Provide the (X, Y) coordinate of the cell's center where the given text is located.  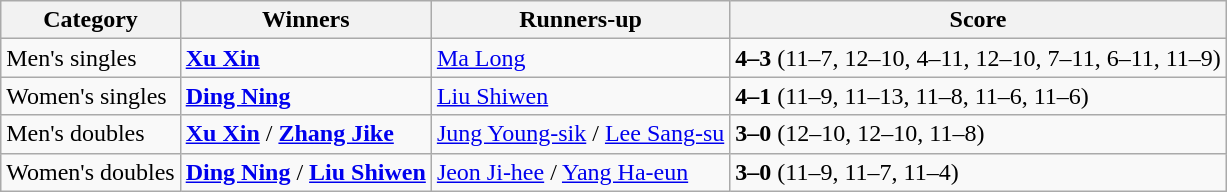
Ding Ning / Liu Shiwen (306, 172)
3–0 (12–10, 12–10, 11–8) (978, 134)
Men's singles (90, 58)
4–3 (11–7, 12–10, 4–11, 12–10, 7–11, 6–11, 11–9) (978, 58)
Women's doubles (90, 172)
Xu Xin / Zhang Jike (306, 134)
Liu Shiwen (580, 96)
Men's doubles (90, 134)
4–1 (11–9, 11–13, 11–8, 11–6, 11–6) (978, 96)
3–0 (11–9, 11–7, 11–4) (978, 172)
Winners (306, 20)
Category (90, 20)
Score (978, 20)
Ma Long (580, 58)
Jung Young-sik / Lee Sang-su (580, 134)
Ding Ning (306, 96)
Women's singles (90, 96)
Xu Xin (306, 58)
Jeon Ji-hee / Yang Ha-eun (580, 172)
Runners-up (580, 20)
